Locate the cell with the specified text and output its (x, y) center coordinate. 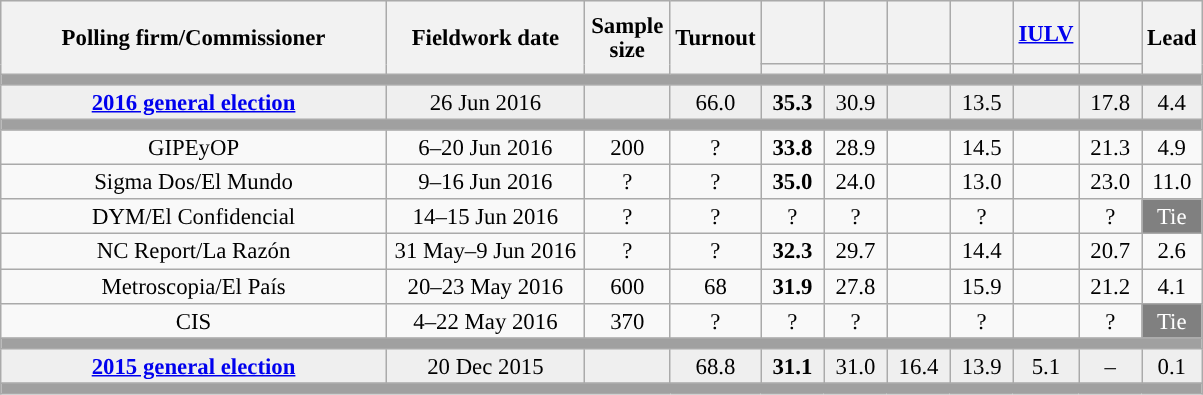
Turnout (716, 38)
200 (627, 148)
28.9 (856, 148)
4.1 (1172, 286)
32.3 (792, 252)
600 (627, 286)
13.5 (982, 102)
0.1 (1172, 366)
Fieldwork date (485, 38)
13.0 (982, 182)
35.0 (792, 182)
2016 general election (194, 102)
20–23 May 2016 (485, 286)
33.8 (792, 148)
CIS (194, 320)
9–16 Jun 2016 (485, 182)
11.0 (1172, 182)
Sample size (627, 38)
4.9 (1172, 148)
31.9 (792, 286)
Polling firm/Commissioner (194, 38)
29.7 (856, 252)
6–20 Jun 2016 (485, 148)
14.4 (982, 252)
31.0 (856, 366)
24.0 (856, 182)
DYM/El Confidencial (194, 218)
21.2 (1110, 286)
16.4 (918, 366)
Sigma Dos/El Mundo (194, 182)
– (1110, 366)
20.7 (1110, 252)
17.8 (1110, 102)
14–15 Jun 2016 (485, 218)
35.3 (792, 102)
26 Jun 2016 (485, 102)
13.9 (982, 366)
20 Dec 2015 (485, 366)
NC Report/La Razón (194, 252)
2015 general election (194, 366)
31.1 (792, 366)
IULV (1046, 32)
2.6 (1172, 252)
15.9 (982, 286)
68.8 (716, 366)
30.9 (856, 102)
66.0 (716, 102)
GIPEyOP (194, 148)
27.8 (856, 286)
4–22 May 2016 (485, 320)
370 (627, 320)
Lead (1172, 38)
68 (716, 286)
5.1 (1046, 366)
14.5 (982, 148)
4.4 (1172, 102)
Metroscopia/El País (194, 286)
31 May–9 Jun 2016 (485, 252)
21.3 (1110, 148)
23.0 (1110, 182)
